Find where the given text appears and provide that cell's center as [x, y] coordinate. 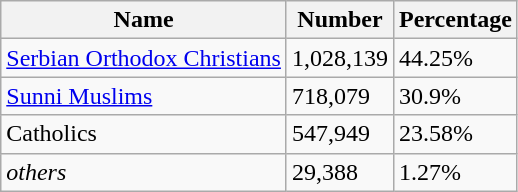
Sunni Muslims [144, 96]
23.58% [456, 134]
Name [144, 20]
29,388 [340, 172]
547,949 [340, 134]
44.25% [456, 58]
Number [340, 20]
1,028,139 [340, 58]
others [144, 172]
Catholics [144, 134]
Serbian Orthodox Christians [144, 58]
30.9% [456, 96]
718,079 [340, 96]
1.27% [456, 172]
Percentage [456, 20]
